Pinpoint the cell where the given text exists, returning its (x, y) midpoint coordinate. 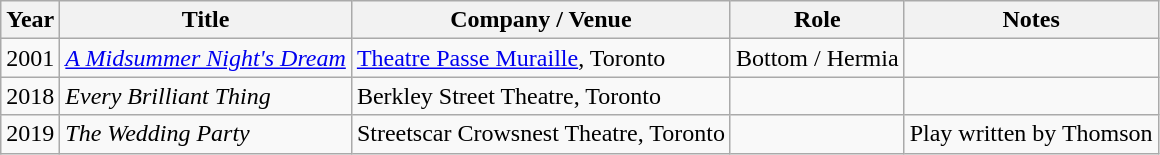
Year (30, 20)
Bottom / Hermia (817, 58)
Title (206, 20)
2001 (30, 58)
Notes (1031, 20)
Theatre Passe Muraille, Toronto (540, 58)
Play written by Thomson (1031, 134)
2019 (30, 134)
A Midsummer Night's Dream (206, 58)
2018 (30, 96)
Company / Venue (540, 20)
The Wedding Party (206, 134)
Berkley Street Theatre, Toronto (540, 96)
Streetscar Crowsnest Theatre, Toronto (540, 134)
Role (817, 20)
Every Brilliant Thing (206, 96)
